Find where the given text appears and provide that cell's center as (x, y) coordinate. 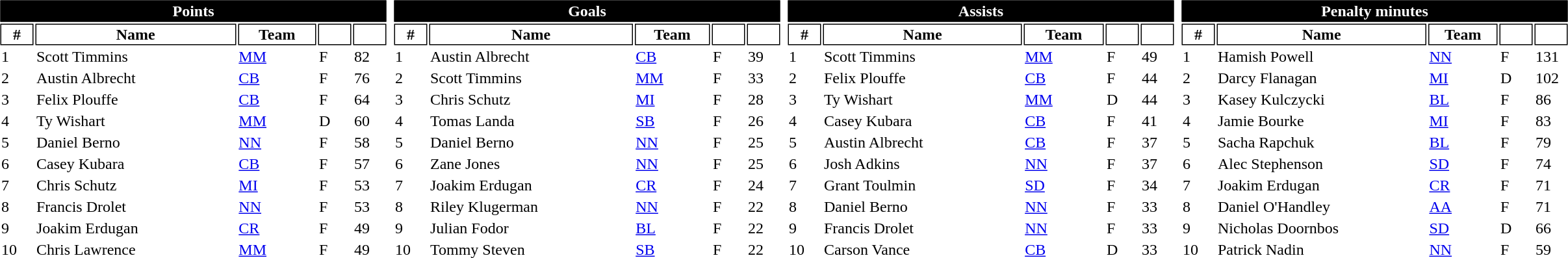
58 (370, 142)
24 (764, 185)
Sacha Rapchuk (1321, 142)
Darcy Flanagan (1321, 79)
Julian Fodor (530, 228)
Assists (981, 10)
Alec Stephenson (1321, 164)
26 (764, 122)
Grant Toulmin (922, 185)
83 (1552, 122)
Daniel O'Handley (1321, 207)
AA (1463, 207)
57 (370, 164)
Points (193, 10)
39 (764, 57)
Hamish Powell (1321, 57)
79 (1552, 142)
66 (1552, 228)
Zane Jones (530, 164)
Nicholas Doornbos (1321, 228)
Goals (587, 10)
Kasey Kulczycki (1321, 99)
60 (370, 122)
Jamie Bourke (1321, 122)
82 (370, 57)
34 (1158, 185)
28 (764, 99)
Riley Klugerman (530, 207)
Penalty minutes (1374, 10)
SB (673, 122)
102 (1552, 79)
64 (370, 99)
76 (370, 79)
Josh Adkins (922, 164)
131 (1552, 57)
86 (1552, 99)
Tomas Landa (530, 122)
41 (1158, 122)
74 (1552, 164)
